Pinpoint the cell where the given text exists, returning its (X, Y) midpoint coordinate. 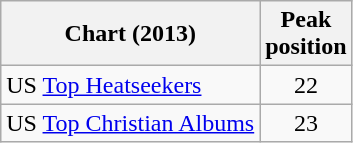
23 (306, 123)
US Top Heatseekers (130, 85)
Chart (2013) (130, 34)
22 (306, 85)
US Top Christian Albums (130, 123)
Peakposition (306, 34)
